Determine the [X, Y] coordinate at the center of the cell enclosing the given text.  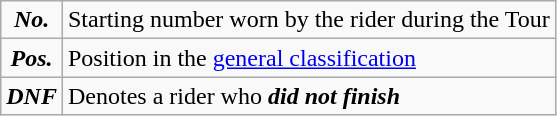
Denotes a rider who did not finish [308, 96]
No. [32, 20]
DNF [32, 96]
Starting number worn by the rider during the Tour [308, 20]
Pos. [32, 58]
Position in the general classification [308, 58]
